Determine the [x, y] coordinate at the center of the cell enclosing the given text.  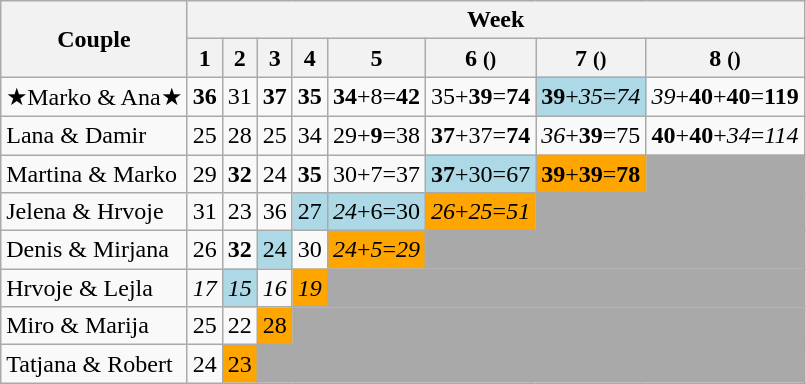
34+8=42 [376, 97]
1 [204, 58]
26 [204, 250]
30 [310, 250]
37 [274, 97]
40+40+34=114 [725, 135]
15 [240, 288]
24+5=29 [376, 250]
16 [274, 288]
35+39=74 [481, 97]
27 [310, 212]
22 [240, 326]
Martina & Marko [94, 173]
Denis & Mirjana [94, 250]
24+6=30 [376, 212]
Week [496, 20]
Tatjana & Robert [94, 364]
2 [240, 58]
29 [204, 173]
39+39=78 [591, 173]
★Marko & Ana★ [94, 97]
26+25=51 [481, 212]
37+30=67 [481, 173]
4 [310, 58]
8 () [725, 58]
7 () [591, 58]
39+40+40=119 [725, 97]
34 [310, 135]
36+39=75 [591, 135]
17 [204, 288]
39+35=74 [591, 97]
5 [376, 58]
37+37=74 [481, 135]
Jelena & Hrvoje [94, 212]
6 () [481, 58]
Couple [94, 39]
Miro & Marija [94, 326]
29+9=38 [376, 135]
30+7=37 [376, 173]
Lana & Damir [94, 135]
3 [274, 58]
19 [310, 288]
Hrvoje & Lejla [94, 288]
